Detect which cell encompasses the target text, then output its (X, Y) center coordinate. 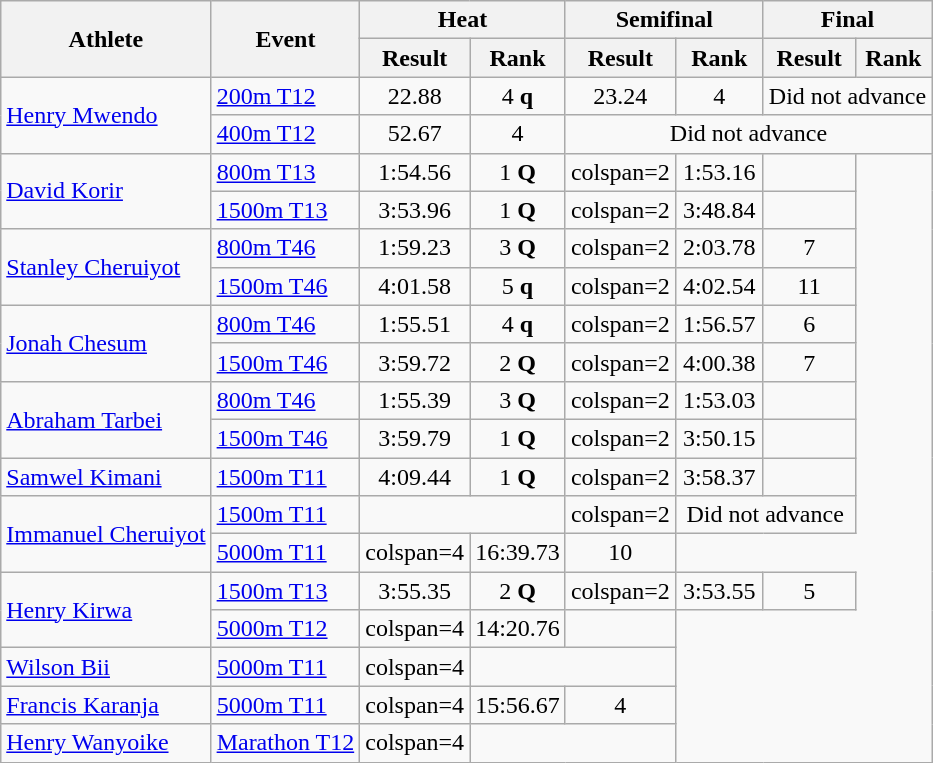
5 (809, 591)
5 q (518, 286)
1:56.57 (719, 324)
Henry Wanyoike (106, 743)
Henry Kirwa (106, 610)
1:55.51 (415, 324)
1:53.03 (719, 400)
Samwel Kimani (106, 477)
22.88 (415, 96)
10 (620, 553)
1:59.23 (415, 248)
2:03.78 (719, 248)
3:59.72 (415, 362)
23.24 (620, 96)
11 (809, 286)
Event (286, 39)
Stanley Cheruiyot (106, 267)
Wilson Bii (106, 667)
1:55.39 (415, 400)
Heat (463, 20)
4:01.58 (415, 286)
Marathon T12 (286, 743)
800m T13 (286, 172)
3:50.15 (719, 438)
Immanuel Cheruiyot (106, 534)
15:56.67 (518, 705)
Jonah Chesum (106, 343)
3:53.55 (719, 591)
Francis Karanja (106, 705)
4:00.38 (719, 362)
3:55.35 (415, 591)
3:53.96 (415, 210)
3:58.37 (719, 477)
Semifinal (664, 20)
4:09.44 (415, 477)
16:39.73 (518, 553)
1:54.56 (415, 172)
3:59.79 (415, 438)
400m T12 (286, 134)
52.67 (415, 134)
Henry Mwendo (106, 115)
200m T12 (286, 96)
Abraham Tarbei (106, 419)
1:53.16 (719, 172)
3:48.84 (719, 210)
5000m T12 (286, 629)
David Korir (106, 191)
14:20.76 (518, 629)
Final (847, 20)
4:02.54 (719, 286)
Athlete (106, 39)
6 (809, 324)
